Pinpoint the cell where the given text exists, returning its (x, y) midpoint coordinate. 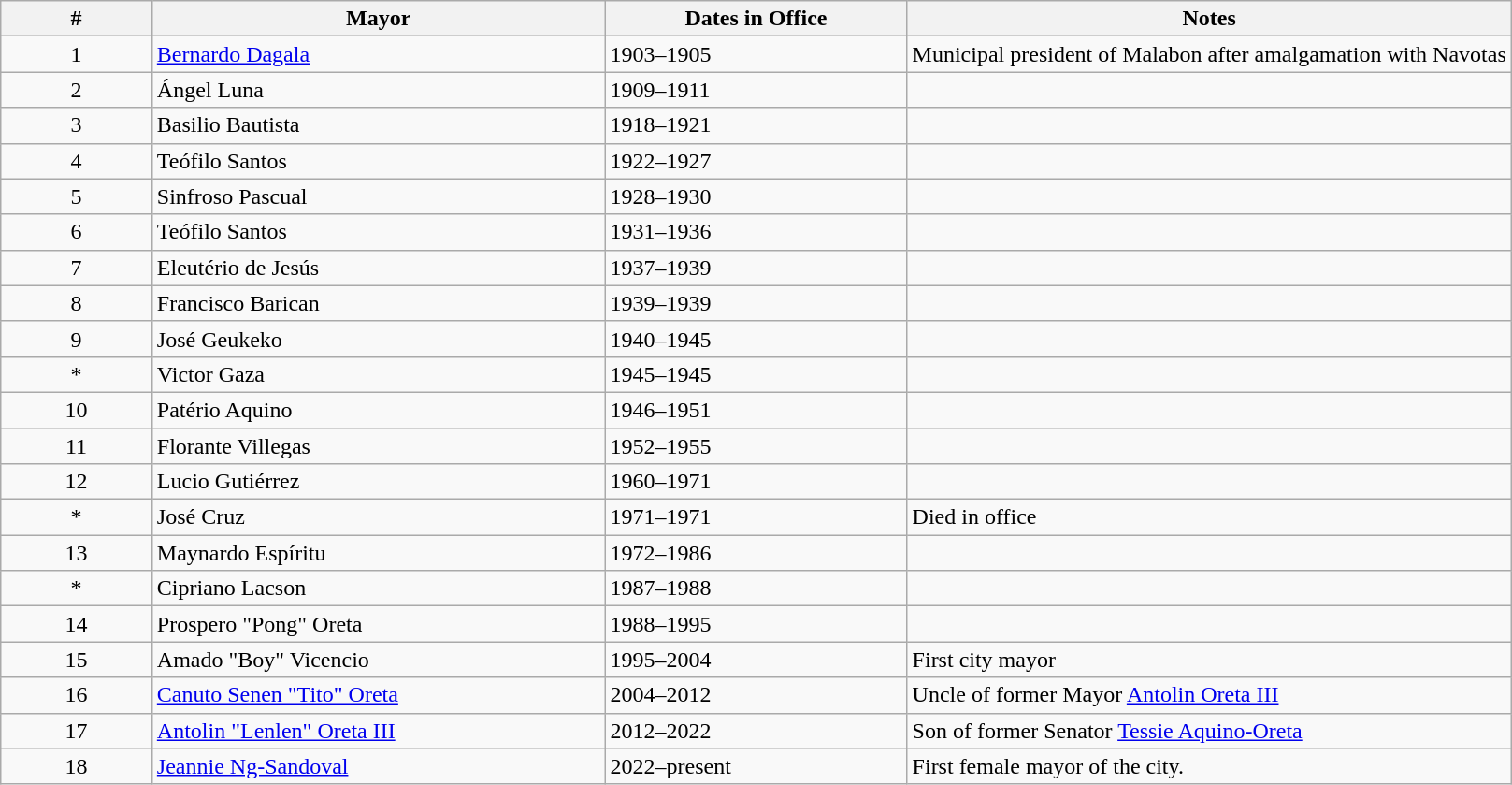
1945–1945 (756, 374)
16 (77, 695)
1988–1995 (756, 624)
1931–1936 (756, 232)
13 (77, 553)
2004–2012 (756, 695)
1995–2004 (756, 660)
Lucio Gutiérrez (378, 482)
Maynardo Espíritu (378, 553)
1952–1955 (756, 446)
Amado "Boy" Vicencio (378, 660)
Died in office (1209, 517)
14 (77, 624)
1987–1988 (756, 589)
Dates in Office (756, 19)
Prospero "Pong" Oreta (378, 624)
Son of former Senator Tessie Aquino-Oreta (1209, 731)
# (77, 19)
Eleutério de Jesús (378, 268)
Ángel Luna (378, 90)
Mayor (378, 19)
Sinfroso Pascual (378, 196)
2022–present (756, 766)
9 (77, 339)
1939–1939 (756, 303)
José Geukeko (378, 339)
5 (77, 196)
1909–1911 (756, 90)
José Cruz (378, 517)
1971–1971 (756, 517)
Victor Gaza (378, 374)
Municipal president of Malabon after amalgamation with Navotas (1209, 54)
1928–1930 (756, 196)
Bernardo Dagala (378, 54)
First city mayor (1209, 660)
1940–1945 (756, 339)
Canuto Senen "Tito" Oreta (378, 695)
12 (77, 482)
First female mayor of the city. (1209, 766)
1922–1927 (756, 161)
3 (77, 125)
1972–1986 (756, 553)
Patério Aquino (378, 410)
Notes (1209, 19)
1937–1939 (756, 268)
8 (77, 303)
7 (77, 268)
Uncle of former Mayor Antolin Oreta III (1209, 695)
18 (77, 766)
1903–1905 (756, 54)
1 (77, 54)
1960–1971 (756, 482)
4 (77, 161)
Francisco Barican (378, 303)
11 (77, 446)
Florante Villegas (378, 446)
Jeannie Ng-Sandoval (378, 766)
Antolin "Lenlen" Oreta III (378, 731)
1918–1921 (756, 125)
10 (77, 410)
Cipriano Lacson (378, 589)
6 (77, 232)
1946–1951 (756, 410)
Basilio Bautista (378, 125)
15 (77, 660)
2 (77, 90)
17 (77, 731)
2012–2022 (756, 731)
